Locate the cell with the specified text and output its (X, Y) center coordinate. 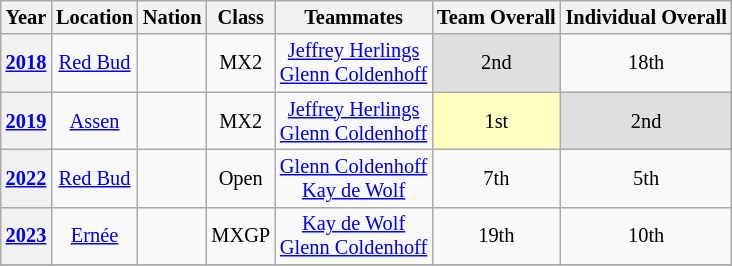
7th (496, 178)
Location (94, 17)
Team Overall (496, 17)
Year (26, 17)
5th (646, 178)
Assen (94, 121)
2018 (26, 63)
Class (240, 17)
10th (646, 236)
2023 (26, 236)
1st (496, 121)
19th (496, 236)
Teammates (354, 17)
Ernée (94, 236)
Individual Overall (646, 17)
Nation (172, 17)
Open (240, 178)
18th (646, 63)
2022 (26, 178)
MXGP (240, 236)
2019 (26, 121)
Kay de WolfGlenn Coldenhoff (354, 236)
Glenn ColdenhoffKay de Wolf (354, 178)
